Find where the given text appears and provide that cell's center as [x, y] coordinate. 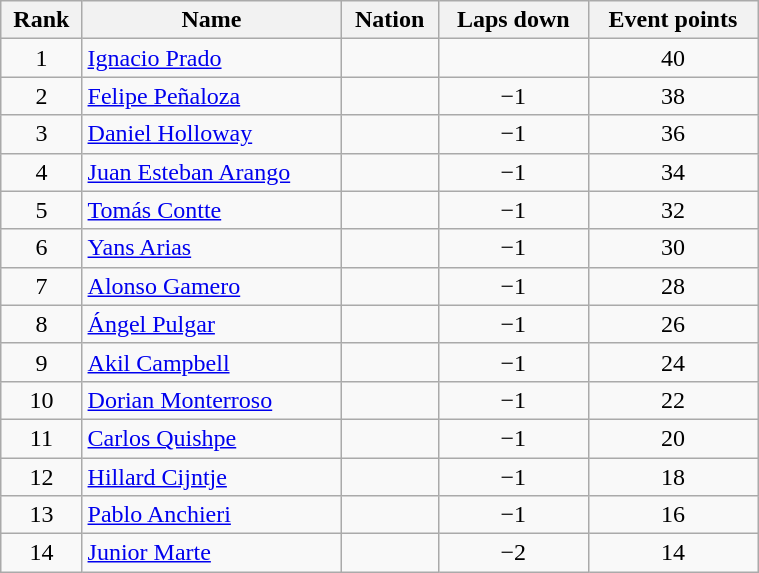
22 [672, 400]
Daniel Holloway [212, 134]
Ignacio Prado [212, 58]
Juan Esteban Arango [212, 172]
Dorian Monterroso [212, 400]
Alonso Gamero [212, 286]
Name [212, 20]
Tomás Contte [212, 210]
13 [42, 515]
Carlos Quishpe [212, 438]
38 [672, 96]
36 [672, 134]
Event points [672, 20]
8 [42, 324]
24 [672, 362]
−2 [513, 553]
18 [672, 477]
Ángel Pulgar [212, 324]
Hillard Cijntje [212, 477]
4 [42, 172]
Laps down [513, 20]
9 [42, 362]
26 [672, 324]
30 [672, 248]
Nation [390, 20]
40 [672, 58]
12 [42, 477]
2 [42, 96]
16 [672, 515]
10 [42, 400]
11 [42, 438]
34 [672, 172]
Felipe Peñaloza [212, 96]
5 [42, 210]
1 [42, 58]
Akil Campbell [212, 362]
20 [672, 438]
Yans Arias [212, 248]
Junior Marte [212, 553]
3 [42, 134]
28 [672, 286]
Pablo Anchieri [212, 515]
6 [42, 248]
32 [672, 210]
7 [42, 286]
Rank [42, 20]
